Scan for the cell matching the given text and deliver its (X, Y) coordinate at center. 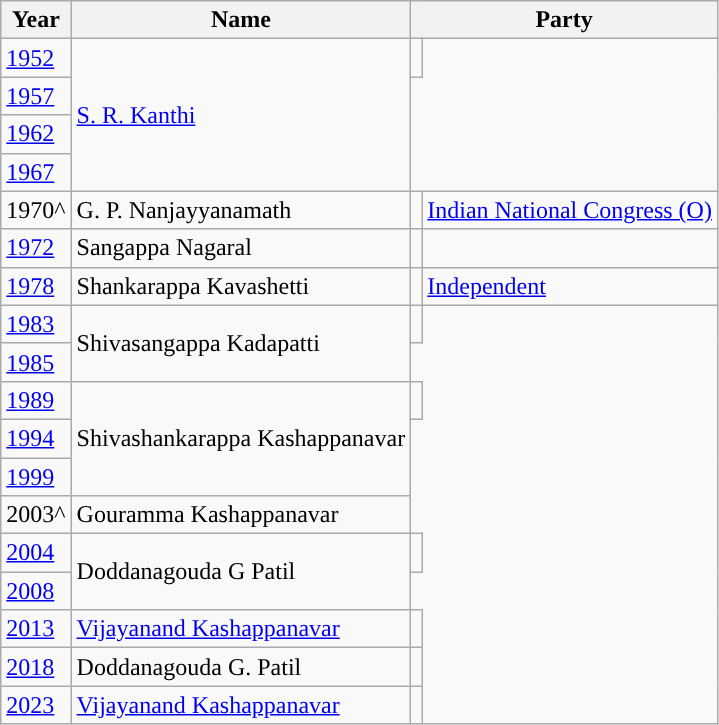
Shankarappa Kavashetti (241, 286)
1957 (36, 96)
Party (564, 20)
Indian National Congress (O) (570, 210)
Gouramma Kashappanavar (241, 515)
S. R. Kanthi (241, 115)
2004 (36, 553)
Shivasangappa Kadapatti (241, 343)
2003^ (36, 515)
1999 (36, 477)
1967 (36, 172)
2023 (36, 705)
Sangappa Nagaral (241, 248)
1970^ (36, 210)
G. P. Nanjayyanamath (241, 210)
Doddanagouda G Patil (241, 572)
1962 (36, 134)
1983 (36, 324)
1985 (36, 362)
1989 (36, 400)
1972 (36, 248)
Doddanagouda G. Patil (241, 667)
2018 (36, 667)
Year (36, 20)
Independent (570, 286)
2008 (36, 591)
Shivashankarappa Kashappanavar (241, 438)
Name (241, 20)
1994 (36, 438)
2013 (36, 629)
1952 (36, 58)
1978 (36, 286)
